Determine the (X, Y) coordinate at the center of the cell enclosing the given text.  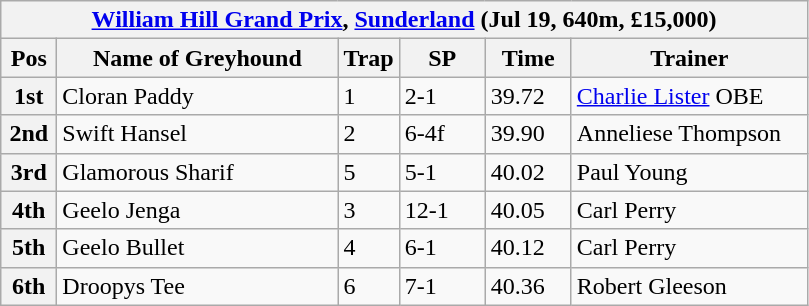
2 (368, 134)
5-1 (442, 172)
6 (368, 286)
5th (29, 248)
Glamorous Sharif (198, 172)
6-1 (442, 248)
Name of Greyhound (198, 58)
1 (368, 96)
3 (368, 210)
2nd (29, 134)
40.36 (528, 286)
39.72 (528, 96)
12-1 (442, 210)
4th (29, 210)
Paul Young (689, 172)
SP (442, 58)
3rd (29, 172)
Robert Gleeson (689, 286)
5 (368, 172)
Geelo Jenga (198, 210)
2-1 (442, 96)
40.02 (528, 172)
Geelo Bullet (198, 248)
Pos (29, 58)
Charlie Lister OBE (689, 96)
6th (29, 286)
Time (528, 58)
William Hill Grand Prix, Sunderland (Jul 19, 640m, £15,000) (404, 20)
Anneliese Thompson (689, 134)
40.12 (528, 248)
Trap (368, 58)
7-1 (442, 286)
4 (368, 248)
Trainer (689, 58)
1st (29, 96)
Cloran Paddy (198, 96)
6-4f (442, 134)
40.05 (528, 210)
Swift Hansel (198, 134)
Droopys Tee (198, 286)
39.90 (528, 134)
